Return the (X, Y) coordinate for the center point of the cell that contains the specified text.  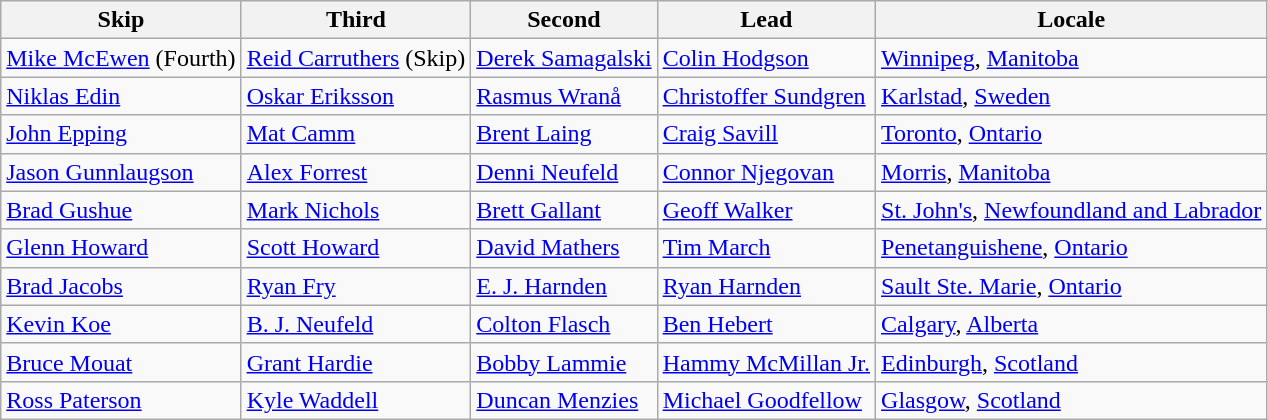
Ryan Fry (356, 286)
Sault Ste. Marie, Ontario (1072, 286)
B. J. Neufeld (356, 324)
Alex Forrest (356, 172)
Ryan Harnden (766, 286)
Connor Njegovan (766, 172)
Hammy McMillan Jr. (766, 362)
Geoff Walker (766, 210)
Denni Neufeld (564, 172)
Toronto, Ontario (1072, 134)
Glasgow, Scotland (1072, 400)
Grant Hardie (356, 362)
David Mathers (564, 248)
Calgary, Alberta (1072, 324)
Christoffer Sundgren (766, 96)
Edinburgh, Scotland (1072, 362)
Scott Howard (356, 248)
St. John's, Newfoundland and Labrador (1072, 210)
Mike McEwen (Fourth) (121, 58)
Michael Goodfellow (766, 400)
Winnipeg, Manitoba (1072, 58)
Colin Hodgson (766, 58)
Rasmus Wranå (564, 96)
Brent Laing (564, 134)
Lead (766, 20)
Kyle Waddell (356, 400)
Reid Carruthers (Skip) (356, 58)
Niklas Edin (121, 96)
Mark Nichols (356, 210)
Ben Hebert (766, 324)
Morris, Manitoba (1072, 172)
Craig Savill (766, 134)
Brad Jacobs (121, 286)
Mat Camm (356, 134)
Glenn Howard (121, 248)
Kevin Koe (121, 324)
Derek Samagalski (564, 58)
Penetanguishene, Ontario (1072, 248)
Skip (121, 20)
Karlstad, Sweden (1072, 96)
Brett Gallant (564, 210)
Jason Gunnlaugson (121, 172)
Second (564, 20)
Bruce Mouat (121, 362)
Tim March (766, 248)
Colton Flasch (564, 324)
Locale (1072, 20)
Bobby Lammie (564, 362)
Brad Gushue (121, 210)
Third (356, 20)
Oskar Eriksson (356, 96)
Ross Paterson (121, 400)
E. J. Harnden (564, 286)
John Epping (121, 134)
Duncan Menzies (564, 400)
